Search for the cell housing the specified text and yield its (X, Y) center coordinate. 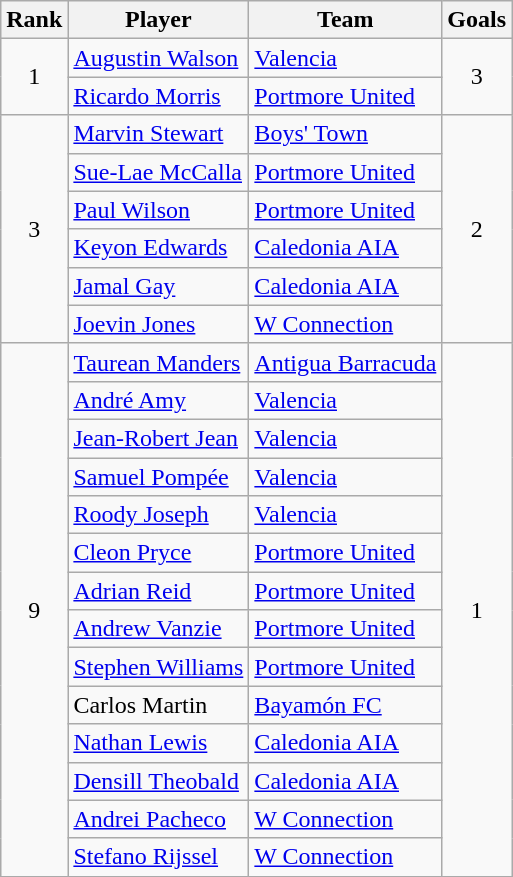
Goals (477, 20)
Cleon Pryce (158, 553)
Roody Joseph (158, 515)
Bayamón FC (346, 705)
2 (477, 229)
Boys' Town (346, 134)
Player (158, 20)
Jean-Robert Jean (158, 438)
Joevin Jones (158, 324)
Jamal Gay (158, 286)
Paul Wilson (158, 210)
Adrian Reid (158, 591)
Nathan Lewis (158, 743)
9 (34, 610)
Carlos Martin (158, 705)
Taurean Manders (158, 362)
Andrei Pacheco (158, 819)
André Amy (158, 400)
Marvin Stewart (158, 134)
Sue-Lae McCalla (158, 172)
Keyon Edwards (158, 248)
Stefano Rijssel (158, 857)
Ricardo Morris (158, 96)
Rank (34, 20)
Samuel Pompée (158, 477)
Andrew Vanzie (158, 629)
Antigua Barracuda (346, 362)
Stephen Williams (158, 667)
Team (346, 20)
Densill Theobald (158, 781)
Augustin Walson (158, 58)
